Determine the [x, y] coordinate at the center of the cell enclosing the given text.  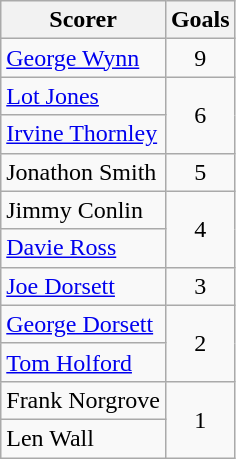
Irvine Thornley [84, 134]
Frank Norgrove [84, 400]
2 [200, 343]
Davie Ross [84, 248]
Scorer [84, 20]
9 [200, 58]
3 [200, 286]
Tom Holford [84, 362]
Jonathon Smith [84, 172]
Lot Jones [84, 96]
6 [200, 115]
George Wynn [84, 58]
Joe Dorsett [84, 286]
George Dorsett [84, 324]
Jimmy Conlin [84, 210]
Len Wall [84, 438]
5 [200, 172]
1 [200, 419]
Goals [200, 20]
4 [200, 229]
